Return the (X, Y) coordinate for the center point of the cell that contains the specified text.  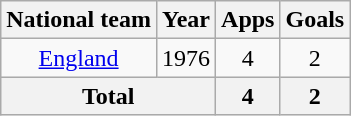
Total (108, 96)
National team (79, 20)
1976 (186, 58)
Year (186, 20)
Goals (315, 20)
England (79, 58)
Apps (248, 20)
